Output the [x, y] coordinate of the center of the cell containing the given text.  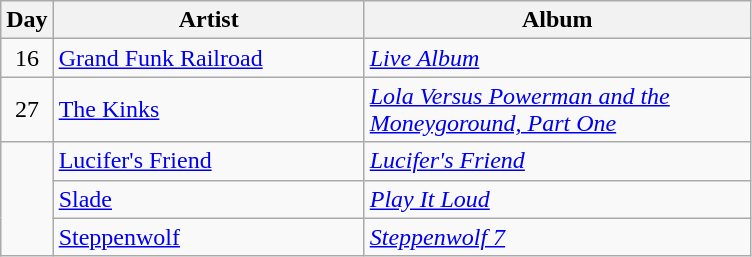
Day [27, 20]
Steppenwolf 7 [557, 237]
Grand Funk Railroad [208, 58]
16 [27, 58]
Steppenwolf [208, 237]
Slade [208, 199]
27 [27, 110]
Artist [208, 20]
Album [557, 20]
Lola Versus Powerman and the Moneygoround, Part One [557, 110]
The Kinks [208, 110]
Play It Loud [557, 199]
Live Album [557, 58]
